Identify which cell holds the provided text, then report its (x, y) central coordinate. 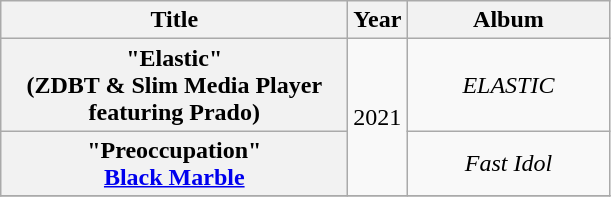
Fast Idol (508, 164)
Year (378, 20)
Title (174, 20)
"Preoccupation"Black Marble (174, 164)
2021 (378, 118)
Album (508, 20)
ELASTIC (508, 85)
"Elastic"(ZDBT & Slim Media Player featuring Prado) (174, 85)
